Determine the (X, Y) coordinate at the center of the cell enclosing the given text.  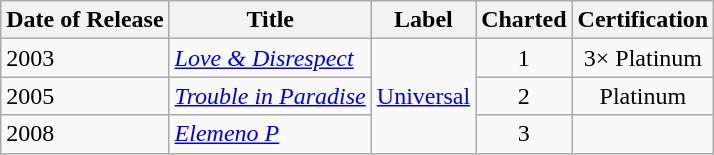
Title (270, 20)
Label (423, 20)
2 (524, 96)
Date of Release (85, 20)
Universal (423, 96)
1 (524, 58)
2003 (85, 58)
Certification (643, 20)
2008 (85, 134)
3× Platinum (643, 58)
3 (524, 134)
Platinum (643, 96)
Trouble in Paradise (270, 96)
2005 (85, 96)
Love & Disrespect (270, 58)
Charted (524, 20)
Elemeno P (270, 134)
